Provide the (x, y) coordinate of the cell's center where the given text is located.  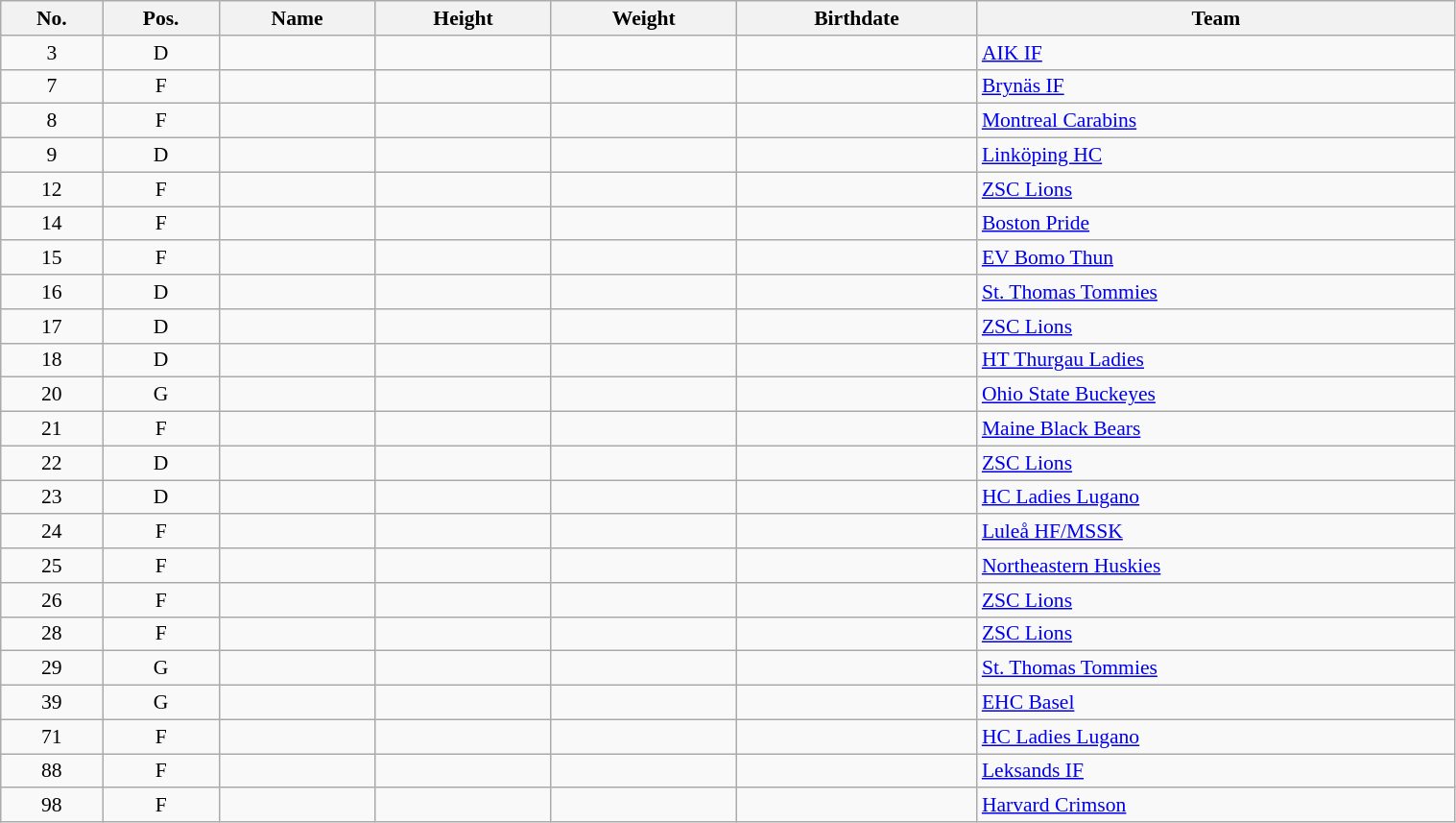
8 (52, 121)
26 (52, 600)
Montreal Carabins (1216, 121)
AIK IF (1216, 53)
Birthdate (856, 18)
16 (52, 292)
25 (52, 566)
98 (52, 806)
Harvard Crimson (1216, 806)
EHC Basel (1216, 703)
17 (52, 327)
29 (52, 668)
28 (52, 634)
HT Thurgau Ladies (1216, 360)
23 (52, 497)
18 (52, 360)
Height (464, 18)
21 (52, 429)
Northeastern Huskies (1216, 566)
88 (52, 771)
3 (52, 53)
Ohio State Buckeyes (1216, 395)
15 (52, 258)
Weight (643, 18)
No. (52, 18)
14 (52, 224)
39 (52, 703)
Linköping HC (1216, 156)
Leksands IF (1216, 771)
20 (52, 395)
Team (1216, 18)
22 (52, 463)
EV Bomo Thun (1216, 258)
24 (52, 532)
Boston Pride (1216, 224)
7 (52, 86)
9 (52, 156)
Brynäs IF (1216, 86)
12 (52, 189)
Luleå HF/MSSK (1216, 532)
Pos. (161, 18)
71 (52, 737)
Maine Black Bears (1216, 429)
Name (297, 18)
